Search for the cell housing the specified text and yield its (X, Y) center coordinate. 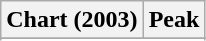
Chart (2003) (72, 20)
Peak (174, 20)
